Search for the cell housing the specified text and yield its [X, Y] center coordinate. 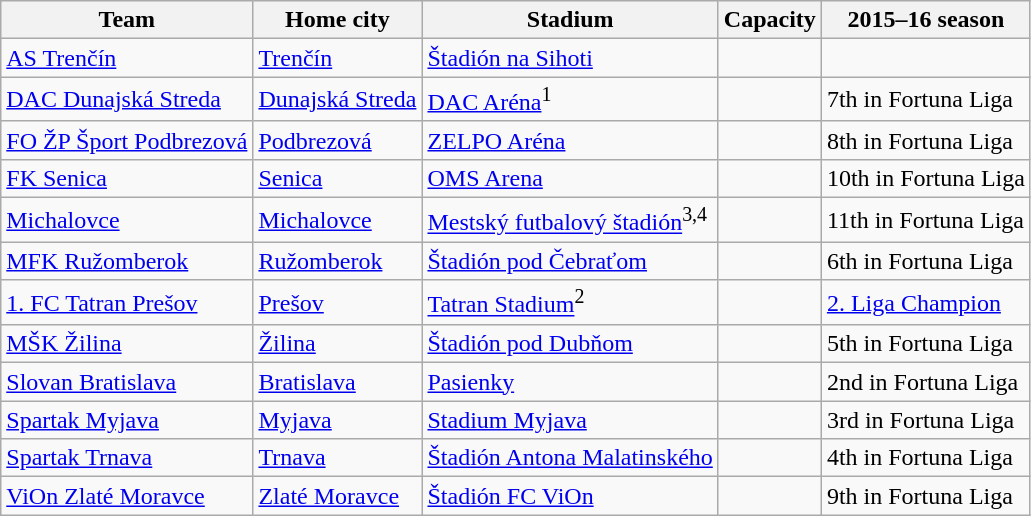
1. FC Tatran Prešov [127, 302]
Spartak Trnava [127, 458]
FO ŽP Šport Podbrezová [127, 140]
Štadión pod Čebraťom [570, 261]
Spartak Myjava [127, 420]
Trnava [338, 458]
DAC Dunajská Streda [127, 100]
Prešov [338, 302]
DAC Aréna1 [570, 100]
MŠK Žilina [127, 344]
Zlaté Moravce [338, 496]
Štadión na Sihoti [570, 58]
Pasienky [570, 382]
Štadión FC ViOn [570, 496]
Slovan Bratislava [127, 382]
AS Trenčín [127, 58]
7th in Fortuna Liga [926, 100]
Trenčín [338, 58]
Capacity [770, 20]
2nd in Fortuna Liga [926, 382]
MFK Ružomberok [127, 261]
FK Senica [127, 178]
Stadium [570, 20]
10th in Fortuna Liga [926, 178]
Stadium Myjava [570, 420]
Žilina [338, 344]
2. Liga Champion [926, 302]
Tatran Stadium2 [570, 302]
Podbrezová [338, 140]
Myjava [338, 420]
4th in Fortuna Liga [926, 458]
Štadión pod Dubňom [570, 344]
Team [127, 20]
OMS Arena [570, 178]
2015–16 season [926, 20]
6th in Fortuna Liga [926, 261]
5th in Fortuna Liga [926, 344]
Bratislava [338, 382]
8th in Fortuna Liga [926, 140]
11th in Fortuna Liga [926, 220]
Senica [338, 178]
Ružomberok [338, 261]
Štadión Antona Malatinského [570, 458]
ViOn Zlaté Moravce [127, 496]
Dunajská Streda [338, 100]
Home city [338, 20]
ZELPO Aréna [570, 140]
9th in Fortuna Liga [926, 496]
3rd in Fortuna Liga [926, 420]
Mestský futbalový štadión3,4 [570, 220]
